Capture the cell that displays the provided text and extract its [X, Y] central coordinate. 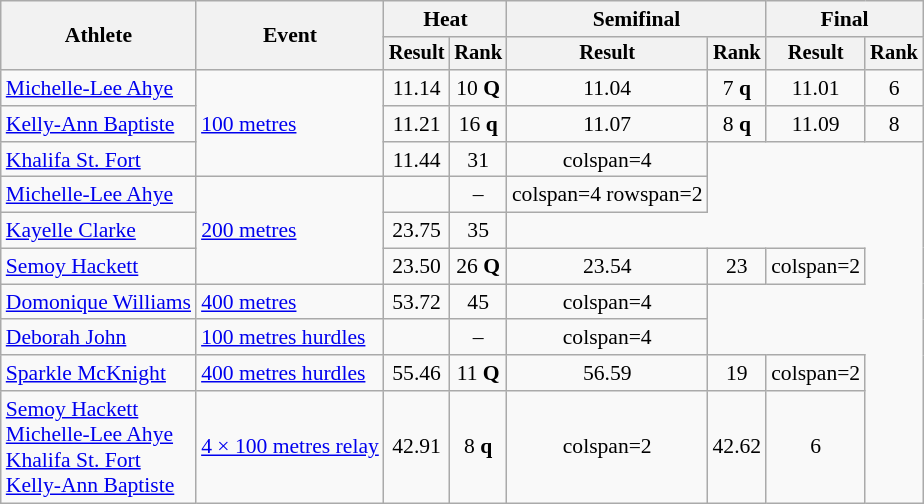
4 × 100 metres relay [290, 447]
45 [478, 302]
23.50 [417, 267]
26 Q [478, 267]
56.59 [608, 373]
11.01 [816, 88]
Kayelle Clarke [98, 231]
100 metres [290, 124]
23.75 [417, 231]
Athlete [98, 36]
11.09 [816, 124]
Deborah John [98, 338]
42.91 [417, 447]
Khalifa St. Fort [98, 160]
colspan=4 rowspan=2 [608, 195]
55.46 [417, 373]
23.54 [608, 267]
11.04 [608, 88]
11 Q [478, 373]
Domonique Williams [98, 302]
16 q [478, 124]
Heat [446, 19]
8 [894, 124]
Kelly-Ann Baptiste [98, 124]
42.62 [736, 447]
400 metres [290, 302]
23 [736, 267]
7 q [736, 88]
Final [844, 19]
11.14 [417, 88]
400 metres hurdles [290, 373]
Semoy HackettMichelle-Lee AhyeKhalifa St. FortKelly-Ann Baptiste [98, 447]
11.07 [608, 124]
11.44 [417, 160]
Semoy Hackett [98, 267]
10 Q [478, 88]
35 [478, 231]
31 [478, 160]
Semifinal [636, 19]
200 metres [290, 230]
Event [290, 36]
19 [736, 373]
100 metres hurdles [290, 338]
11.21 [417, 124]
Sparkle McKnight [98, 373]
53.72 [417, 302]
